Output the (x, y) coordinate of the center of the cell containing the given text.  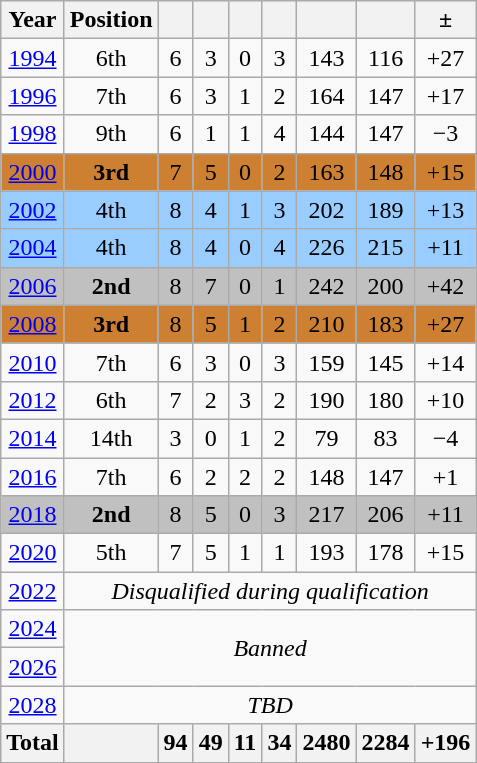
Year (33, 20)
+13 (446, 210)
180 (386, 400)
2028 (33, 705)
2008 (33, 324)
34 (280, 743)
1994 (33, 58)
2284 (386, 743)
1998 (33, 134)
+196 (446, 743)
−3 (446, 134)
+10 (446, 400)
193 (326, 553)
242 (326, 286)
Position (111, 20)
+17 (446, 96)
215 (386, 248)
2018 (33, 515)
163 (326, 172)
164 (326, 96)
2480 (326, 743)
+14 (446, 362)
83 (386, 438)
217 (326, 515)
TBD (270, 705)
189 (386, 210)
Banned (270, 648)
2016 (33, 477)
183 (386, 324)
2010 (33, 362)
2014 (33, 438)
2020 (33, 553)
94 (176, 743)
Total (33, 743)
226 (326, 248)
−4 (446, 438)
49 (210, 743)
202 (326, 210)
5th (111, 553)
1996 (33, 96)
2012 (33, 400)
2024 (33, 629)
200 (386, 286)
116 (386, 58)
Disqualified during qualification (270, 591)
2004 (33, 248)
2000 (33, 172)
178 (386, 553)
2022 (33, 591)
144 (326, 134)
+42 (446, 286)
± (446, 20)
+1 (446, 477)
210 (326, 324)
2002 (33, 210)
79 (326, 438)
11 (245, 743)
145 (386, 362)
2026 (33, 667)
2006 (33, 286)
143 (326, 58)
206 (386, 515)
9th (111, 134)
14th (111, 438)
190 (326, 400)
159 (326, 362)
